Pinpoint the cell where the given text exists, returning its (x, y) midpoint coordinate. 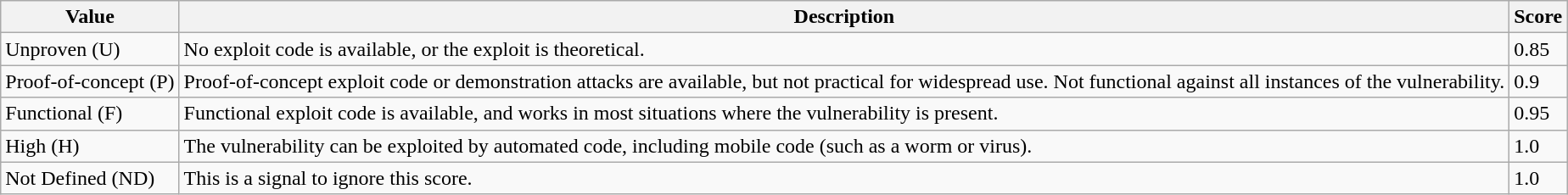
Not Defined (ND) (90, 178)
No exploit code is available, or the exploit is theoretical. (844, 49)
This is a signal to ignore this score. (844, 178)
0.95 (1538, 114)
Functional exploit code is available, and works in most situations where the vulnerability is present. (844, 114)
Unproven (U) (90, 49)
Functional (F) (90, 114)
Description (844, 17)
0.9 (1538, 81)
The vulnerability can be exploited by automated code, including mobile code (such as a worm or virus). (844, 146)
Value (90, 17)
Proof-of-concept (P) (90, 81)
High (H) (90, 146)
0.85 (1538, 49)
Score (1538, 17)
